Locate the cell with the specified text and output its [X, Y] center coordinate. 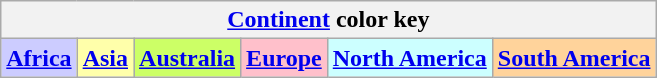
Asia [105, 58]
South America [574, 58]
North America [410, 58]
Europe [284, 58]
Continent color key [328, 20]
Australia [188, 58]
Africa [39, 58]
